From the cell containing the given text, extract its center point as (x, y) coordinate. 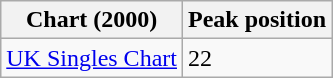
22 (256, 58)
Chart (2000) (92, 20)
Peak position (256, 20)
UK Singles Chart (92, 58)
